Return [X, Y] of the center of cell containing provided text 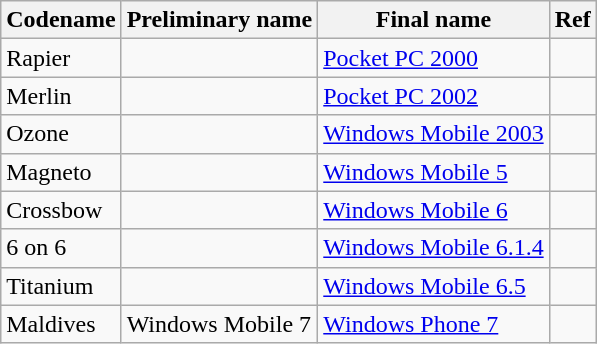
Titanium [61, 286]
Windows Mobile 6.1.4 [434, 248]
Merlin [61, 96]
Ref [572, 20]
Windows Mobile 2003 [434, 134]
Windows Mobile 6 [434, 210]
Crossbow [61, 210]
Codename [61, 20]
Rapier [61, 58]
6 on 6 [61, 248]
Windows Phone 7 [434, 324]
Ozone [61, 134]
Final name [434, 20]
Windows Mobile 6.5 [434, 286]
Preliminary name [220, 20]
Pocket PC 2002 [434, 96]
Windows Mobile 7 [220, 324]
Maldives [61, 324]
Pocket PC 2000 [434, 58]
Magneto [61, 172]
Windows Mobile 5 [434, 172]
